Scan for the cell matching the given text and deliver its [x, y] coordinate at center. 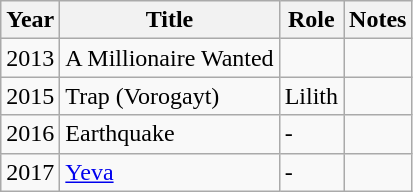
A Millionaire Wanted [170, 58]
Lilith [311, 96]
Role [311, 20]
Earthquake [170, 134]
2015 [30, 96]
Title [170, 20]
Year [30, 20]
Notes [378, 20]
2013 [30, 58]
2017 [30, 172]
Yeva [170, 172]
Trap (Vorogayt) [170, 96]
2016 [30, 134]
